Capture the cell that displays the provided text and extract its [x, y] central coordinate. 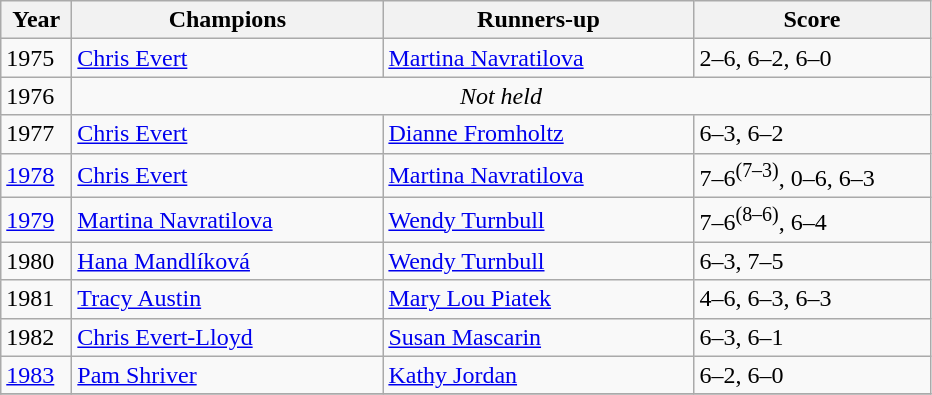
Kathy Jordan [538, 375]
4–6, 6–3, 6–3 [812, 299]
1980 [36, 261]
1979 [36, 220]
1976 [36, 96]
1975 [36, 58]
Dianne Fromholtz [538, 134]
Champions [228, 20]
6–3, 6–1 [812, 337]
1983 [36, 375]
6–3, 7–5 [812, 261]
1981 [36, 299]
1982 [36, 337]
Not held [501, 96]
Tracy Austin [228, 299]
Chris Evert-Lloyd [228, 337]
6–2, 6–0 [812, 375]
7–6(7–3), 0–6, 6–3 [812, 176]
6–3, 6–2 [812, 134]
Hana Mandlíková [228, 261]
1977 [36, 134]
7–6(8–6), 6–4 [812, 220]
2–6, 6–2, 6–0 [812, 58]
Year [36, 20]
Score [812, 20]
Runners-up [538, 20]
Mary Lou Piatek [538, 299]
1978 [36, 176]
Pam Shriver [228, 375]
Susan Mascarin [538, 337]
